Locate the cell with the specified text and output its (X, Y) center coordinate. 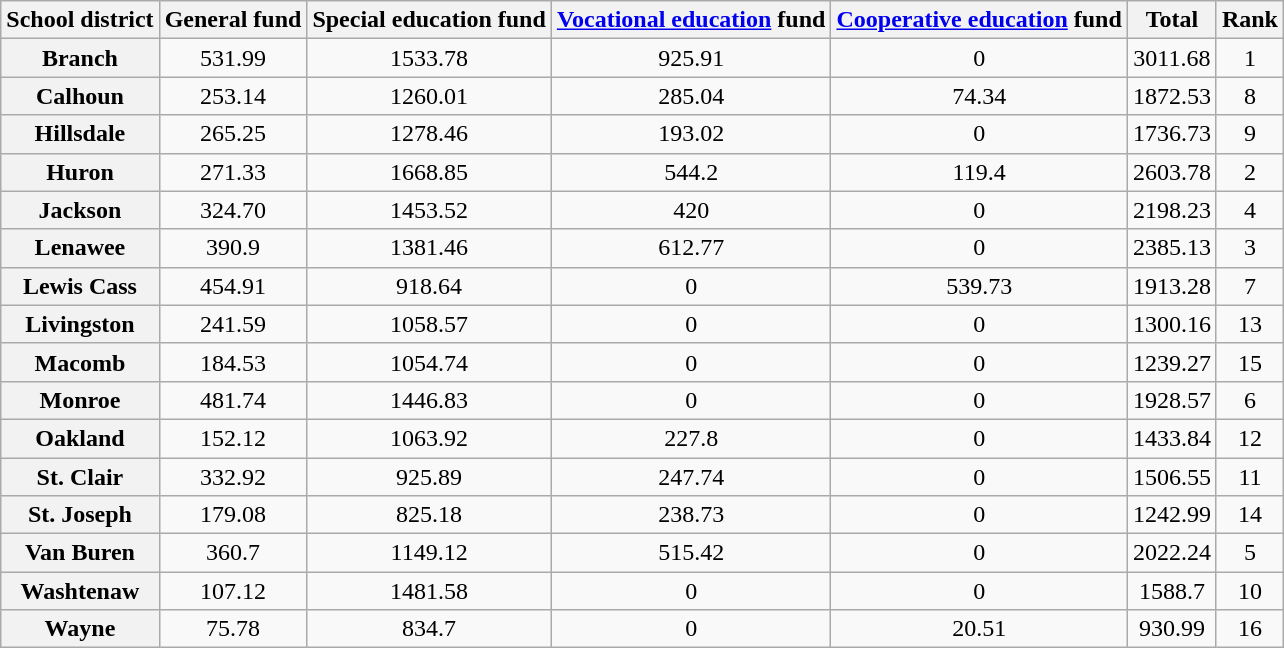
247.74 (691, 477)
2 (1250, 172)
Hillsdale (80, 134)
184.53 (233, 362)
Branch (80, 58)
1668.85 (429, 172)
332.92 (233, 477)
1928.57 (1172, 400)
531.99 (233, 58)
2198.23 (1172, 210)
227.8 (691, 438)
2385.13 (1172, 248)
13 (1250, 324)
1260.01 (429, 96)
11 (1250, 477)
2022.24 (1172, 553)
Rank (1250, 20)
481.74 (233, 400)
825.18 (429, 515)
75.78 (233, 629)
3011.68 (1172, 58)
9 (1250, 134)
16 (1250, 629)
918.64 (429, 286)
Calhoun (80, 96)
12 (1250, 438)
1533.78 (429, 58)
324.70 (233, 210)
School district (80, 20)
1446.83 (429, 400)
St. Clair (80, 477)
2603.78 (1172, 172)
Washtenaw (80, 591)
Wayne (80, 629)
1278.46 (429, 134)
Lewis Cass (80, 286)
Total (1172, 20)
1453.52 (429, 210)
612.77 (691, 248)
271.33 (233, 172)
Special education fund (429, 20)
20.51 (979, 629)
1242.99 (1172, 515)
930.99 (1172, 629)
5 (1250, 553)
834.7 (429, 629)
193.02 (691, 134)
Livingston (80, 324)
1872.53 (1172, 96)
10 (1250, 591)
285.04 (691, 96)
390.9 (233, 248)
1381.46 (429, 248)
179.08 (233, 515)
1506.55 (1172, 477)
Lenawee (80, 248)
7 (1250, 286)
1433.84 (1172, 438)
Van Buren (80, 553)
539.73 (979, 286)
152.12 (233, 438)
8 (1250, 96)
1736.73 (1172, 134)
544.2 (691, 172)
Jackson (80, 210)
241.59 (233, 324)
454.91 (233, 286)
15 (1250, 362)
119.4 (979, 172)
265.25 (233, 134)
General fund (233, 20)
1300.16 (1172, 324)
Oakland (80, 438)
Huron (80, 172)
Monroe (80, 400)
1 (1250, 58)
107.12 (233, 591)
Macomb (80, 362)
1058.57 (429, 324)
74.34 (979, 96)
St. Joseph (80, 515)
1063.92 (429, 438)
1913.28 (1172, 286)
925.89 (429, 477)
515.42 (691, 553)
420 (691, 210)
Vocational education fund (691, 20)
253.14 (233, 96)
1149.12 (429, 553)
1239.27 (1172, 362)
925.91 (691, 58)
1054.74 (429, 362)
4 (1250, 210)
360.7 (233, 553)
1481.58 (429, 591)
Cooperative education fund (979, 20)
238.73 (691, 515)
14 (1250, 515)
1588.7 (1172, 591)
6 (1250, 400)
3 (1250, 248)
